Output the (X, Y) coordinate of the center of the cell containing the given text.  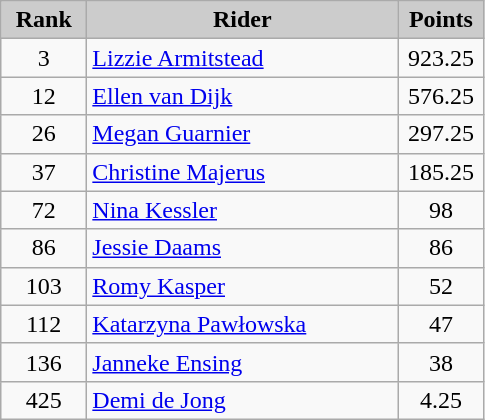
52 (441, 286)
98 (441, 210)
923.25 (441, 58)
Ellen van Dijk (242, 96)
Rank (44, 20)
576.25 (441, 96)
136 (44, 362)
Lizzie Armitstead (242, 58)
Points (441, 20)
Janneke Ensing (242, 362)
185.25 (441, 172)
Nina Kessler (242, 210)
47 (441, 324)
Christine Majerus (242, 172)
38 (441, 362)
Romy Kasper (242, 286)
297.25 (441, 134)
Demi de Jong (242, 400)
72 (44, 210)
Rider (242, 20)
12 (44, 96)
112 (44, 324)
37 (44, 172)
Jessie Daams (242, 248)
4.25 (441, 400)
Katarzyna Pawłowska (242, 324)
Megan Guarnier (242, 134)
425 (44, 400)
103 (44, 286)
3 (44, 58)
26 (44, 134)
